Return the (X, Y) coordinate for the center point of the cell that contains the specified text.  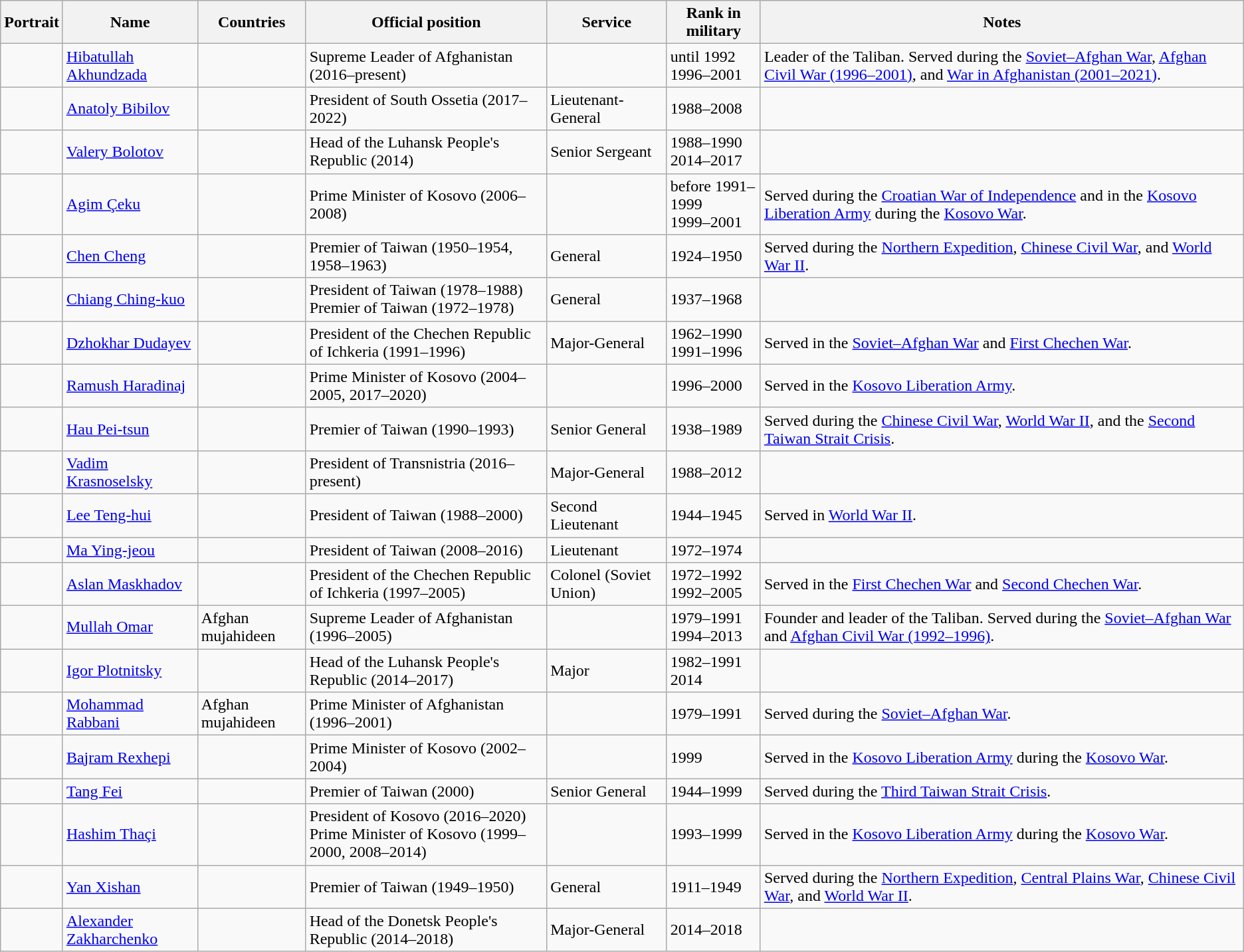
Valery Bolotov (130, 151)
Igor Plotnitsky (130, 671)
1988–2012 (714, 472)
before 1991–19991999–2001 (714, 204)
1972–19921992–2005 (714, 585)
Head of the Luhansk People's Republic (2014) (427, 151)
President of Taiwan (1988–2000) (427, 516)
Served during the Soviet–Afghan War. (1002, 714)
Notes (1002, 23)
Yan Xishan (130, 886)
Alexander Zakharchenko (130, 930)
Chiang Ching-kuo (130, 299)
Head of the Luhansk People's Republic (2014–2017) (427, 671)
Hau Pei-tsun (130, 429)
Lee Teng-hui (130, 516)
Lieutenant-General (607, 109)
Dzhokhar Dudayev (130, 343)
Portrait (32, 23)
Ma Ying-jeou (130, 549)
1988–2008 (714, 109)
Founder and leader of the Taliban. Served during the Soviet–Afghan War and Afghan Civil War (1992–1996). (1002, 627)
Served during the Chinese Civil War, World War II, and the Second Taiwan Strait Crisis. (1002, 429)
Served during the Croatian War of Independence and in the Kosovo Liberation Army during the Kosovo War. (1002, 204)
Countries (251, 23)
1938–1989 (714, 429)
Colonel (Soviet Union) (607, 585)
Served in the Kosovo Liberation Army. (1002, 385)
Mohammad Rabbani (130, 714)
Mullah Omar (130, 627)
2014–2018 (714, 930)
President of Taiwan (1978–1988)Premier of Taiwan (1972–1978) (427, 299)
Major (607, 671)
1944–1999 (714, 791)
President of Taiwan (2008–2016) (427, 549)
President of the Chechen Republic of Ichkeria (1991–1996) (427, 343)
Bajram Rexhepi (130, 757)
Anatoly Bibilov (130, 109)
Supreme Leader of Afghanistan (2016–present) (427, 65)
Prime Minister of Afghanistan (1996–2001) (427, 714)
Hibatullah Akhundzada (130, 65)
1982–19912014 (714, 671)
Premier of Taiwan (1949–1950) (427, 886)
Ramush Haradinaj (130, 385)
Hashim Thaçi (130, 834)
1944–1945 (714, 516)
1988–19902014–2017 (714, 151)
Lieutenant (607, 549)
Prime Minister of Kosovo (2006–2008) (427, 204)
Tang Fei (130, 791)
Head of the Donetsk People's Republic (2014–2018) (427, 930)
1924–1950 (714, 256)
1979–19911994–2013 (714, 627)
Prime Minister of Kosovo (2004–2005, 2017–2020) (427, 385)
1999 (714, 757)
1911–1949 (714, 886)
Premier of Taiwan (1950–1954, 1958–1963) (427, 256)
Served in the First Chechen War and Second Chechen War. (1002, 585)
Chen Cheng (130, 256)
President of Transnistria (2016–present) (427, 472)
Second Lieutenant (607, 516)
Served during the Northern Expedition, Chinese Civil War, and World War II. (1002, 256)
Premier of Taiwan (1990–1993) (427, 429)
Premier of Taiwan (2000) (427, 791)
President of Kosovo (2016–2020)Prime Minister of Kosovo (1999–2000, 2008–2014) (427, 834)
President of the Chechen Republic of Ichkeria (1997–2005) (427, 585)
Senior Sergeant (607, 151)
1962–19901991–1996 (714, 343)
Served in the Soviet–Afghan War and First Chechen War. (1002, 343)
Name (130, 23)
Aslan Maskhadov (130, 585)
1993–1999 (714, 834)
Prime Minister of Kosovo (2002–2004) (427, 757)
Served during the Northern Expedition, Central Plains War, Chinese Civil War, and World War II. (1002, 886)
Served in World War II. (1002, 516)
1937–1968 (714, 299)
1972–1974 (714, 549)
Official position (427, 23)
Service (607, 23)
Vadim Krasnoselsky (130, 472)
Agim Çeku (130, 204)
Served during the Third Taiwan Strait Crisis. (1002, 791)
until 19921996–2001 (714, 65)
1996–2000 (714, 385)
1979–1991 (714, 714)
Leader of the Taliban. Served during the Soviet–Afghan War, Afghan Civil War (1996–2001), and War in Afghanistan (2001–2021). (1002, 65)
Supreme Leader of Afghanistan (1996–2005) (427, 627)
Rank in military (714, 23)
President of South Ossetia (2017–2022) (427, 109)
